For the text-containing cell, return its midpoint in [x, y] coordinate format. 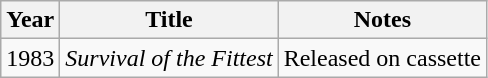
1983 [30, 58]
Released on cassette [382, 58]
Year [30, 20]
Survival of the Fittest [169, 58]
Title [169, 20]
Notes [382, 20]
